Return the (x, y) coordinate for the center point of the cell that contains the specified text.  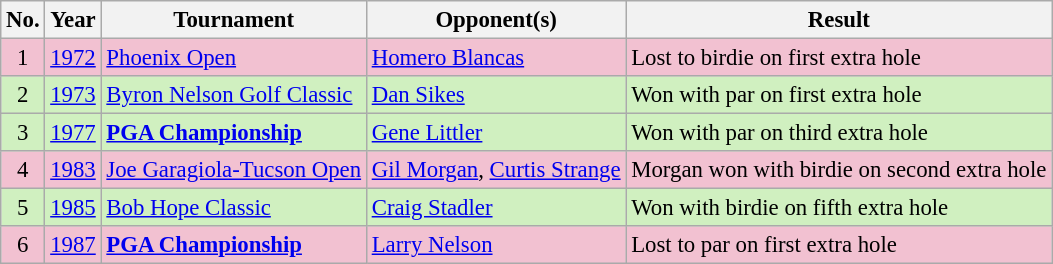
No. (23, 20)
Year (73, 20)
Won with par on third extra hole (839, 133)
Homero Blancas (496, 58)
Bob Hope Classic (234, 208)
Morgan won with birdie on second extra hole (839, 170)
1985 (73, 208)
1977 (73, 133)
6 (23, 245)
Larry Nelson (496, 245)
Opponent(s) (496, 20)
Result (839, 20)
Byron Nelson Golf Classic (234, 95)
Won with birdie on fifth extra hole (839, 208)
Tournament (234, 20)
Won with par on first extra hole (839, 95)
1983 (73, 170)
1973 (73, 95)
Lost to birdie on first extra hole (839, 58)
1972 (73, 58)
5 (23, 208)
Lost to par on first extra hole (839, 245)
1 (23, 58)
1987 (73, 245)
Dan Sikes (496, 95)
Joe Garagiola-Tucson Open (234, 170)
4 (23, 170)
Gil Morgan, Curtis Strange (496, 170)
Gene Littler (496, 133)
2 (23, 95)
Craig Stadler (496, 208)
Phoenix Open (234, 58)
3 (23, 133)
